Output the [X, Y] coordinate of the center of the cell containing the given text.  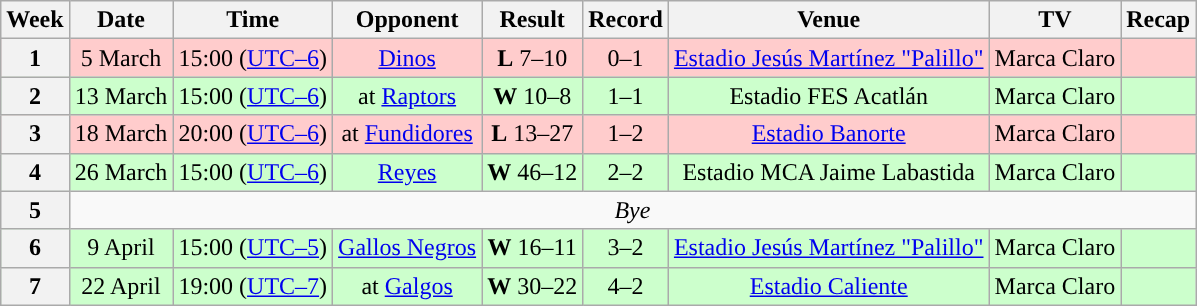
Time [253, 20]
15:00 (UTC–5) [253, 248]
2–2 [626, 172]
at Raptors [408, 96]
1 [35, 58]
at Fundidores [408, 134]
5 March [121, 58]
4 [35, 172]
Week [35, 20]
20:00 (UTC–6) [253, 134]
Venue [828, 20]
9 April [121, 248]
Gallos Negros [408, 248]
W 16–11 [532, 248]
3–2 [626, 248]
Estadio FES Acatlán [828, 96]
Bye [632, 210]
W 30–22 [532, 286]
L 7–10 [532, 58]
13 March [121, 96]
Estadio Banorte [828, 134]
18 March [121, 134]
Reyes [408, 172]
1–1 [626, 96]
1–2 [626, 134]
Result [532, 20]
L 13–27 [532, 134]
26 March [121, 172]
19:00 (UTC–7) [253, 286]
Estadio MCA Jaime Labastida [828, 172]
Estadio Caliente [828, 286]
W 46–12 [532, 172]
Dinos [408, 58]
22 April [121, 286]
6 [35, 248]
at Galgos [408, 286]
Date [121, 20]
2 [35, 96]
4–2 [626, 286]
Record [626, 20]
5 [35, 210]
W 10–8 [532, 96]
0–1 [626, 58]
3 [35, 134]
Recap [1158, 20]
7 [35, 286]
TV [1055, 20]
Opponent [408, 20]
